Scan for the cell matching the given text and deliver its (x, y) coordinate at center. 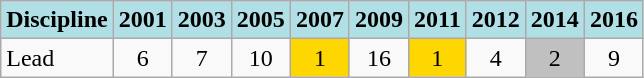
6 (142, 58)
4 (496, 58)
2003 (202, 20)
2005 (260, 20)
10 (260, 58)
7 (202, 58)
16 (378, 58)
2007 (320, 20)
2014 (554, 20)
Lead (57, 58)
2012 (496, 20)
2009 (378, 20)
2001 (142, 20)
2 (554, 58)
Discipline (57, 20)
2011 (437, 20)
2016 (614, 20)
9 (614, 58)
